Determine the [x, y] coordinate at the center of the cell enclosing the given text.  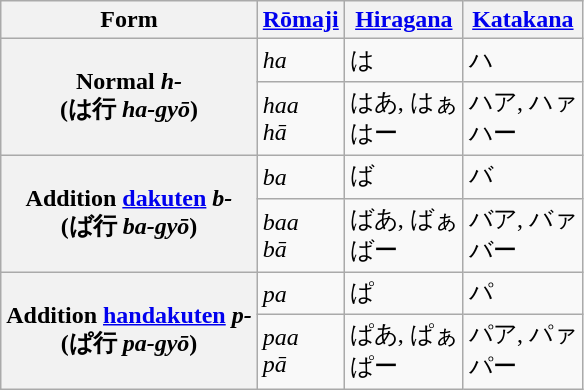
ハア, ハァハー [522, 118]
Addition handakuten p-(ぱ行 pa-gyō) [129, 330]
パア, パァパー [522, 352]
パ [522, 294]
baabā [300, 235]
Normal h-(は行 ha-gyō) [129, 98]
Addition dakuten b-(ば行 ba-gyō) [129, 214]
バア, バァバー [522, 235]
ba [300, 176]
Rōmaji [300, 20]
は [404, 60]
ば [404, 176]
Hiragana [404, 20]
Form [129, 20]
ha [300, 60]
ぱあ, ぱぁぱー [404, 352]
はあ, はぁはー [404, 118]
paapā [300, 352]
Katakana [522, 20]
pa [300, 294]
バ [522, 176]
ぱ [404, 294]
ハ [522, 60]
haahā [300, 118]
ばあ, ばぁばー [404, 235]
